Return [x, y] of the center of cell containing provided text 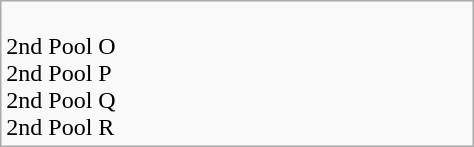
2nd Pool O 2nd Pool P 2nd Pool Q 2nd Pool R [237, 74]
